Provide the [X, Y] coordinate of the cell's center where the given text is located.  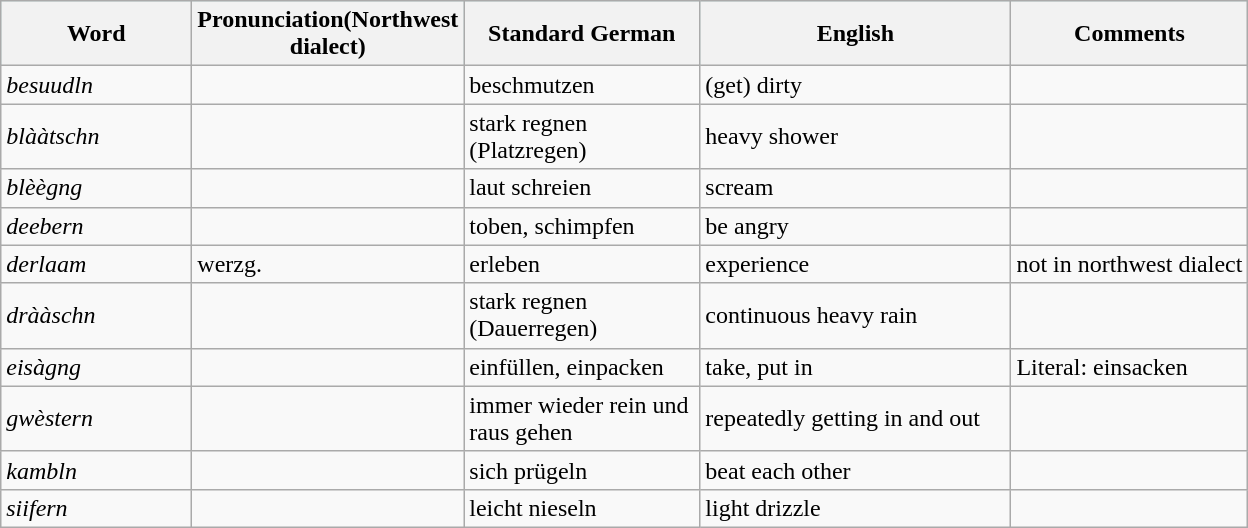
sich prügeln [582, 470]
besuudln [96, 85]
stark regnen (Platzregen) [582, 136]
eisàgng [96, 367]
stark regnen (Dauerregen) [582, 316]
kambln [96, 470]
erleben [582, 264]
continuous heavy rain [856, 316]
siifern [96, 508]
Comments [1130, 34]
Word [96, 34]
blèègng [96, 188]
Standard German [582, 34]
werzg. [328, 264]
(get) dirty [856, 85]
not in northwest dialect [1130, 264]
gwèstern [96, 418]
heavy shower [856, 136]
blààtschn [96, 136]
immer wieder rein und raus gehen [582, 418]
scream [856, 188]
derlaam [96, 264]
take, put in [856, 367]
light drizzle [856, 508]
Literal: einsacken [1130, 367]
toben, schimpfen [582, 226]
laut schreien [582, 188]
Pronunciation(Northwest dialect) [328, 34]
beschmutzen [582, 85]
deebern [96, 226]
beat each other [856, 470]
experience [856, 264]
leicht nieseln [582, 508]
drààschn [96, 316]
repeatedly getting in and out [856, 418]
einfüllen, einpacken [582, 367]
English [856, 34]
be angry [856, 226]
